Scan for the cell matching the given text and deliver its [X, Y] coordinate at center. 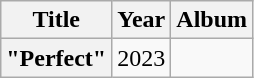
2023 [142, 58]
Year [142, 20]
Album [212, 20]
"Perfect" [56, 58]
Title [56, 20]
